Return (x, y) of the center of cell containing provided text 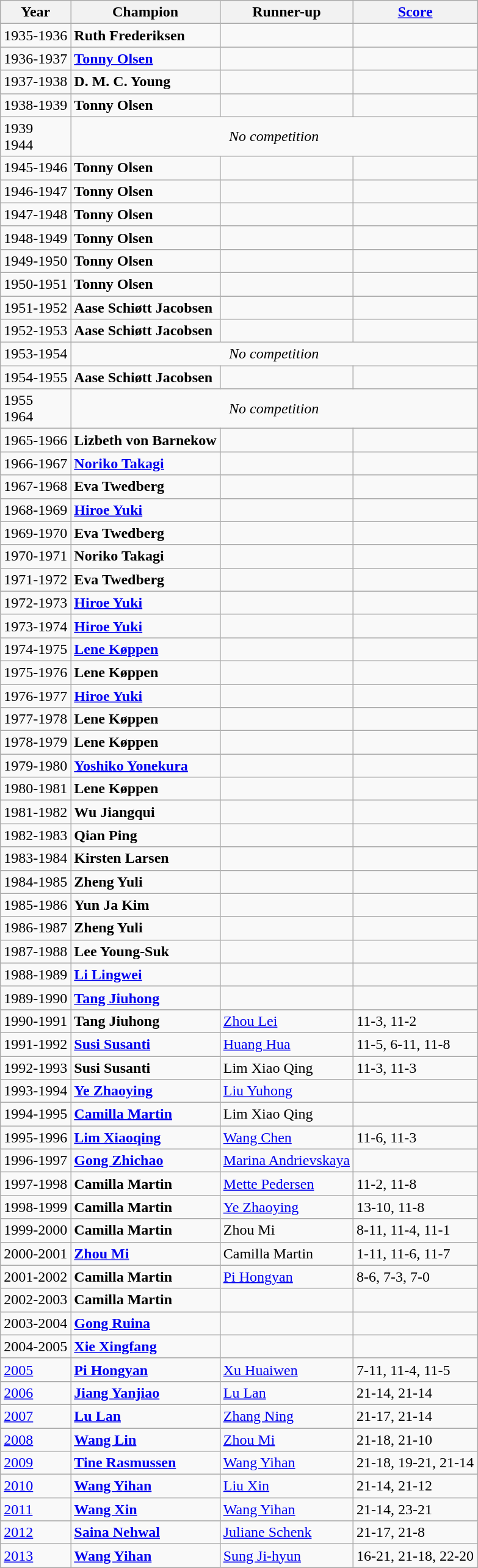
11-2, 11-8 (415, 1184)
1965-1966 (35, 440)
Yun Ja Kim (145, 905)
1986-1987 (35, 928)
Xu Huaiwen (286, 1370)
21-17, 21-14 (415, 1416)
Juliane Schenk (286, 1533)
1968-1969 (35, 510)
Huang Hua (286, 1044)
1983-1984 (35, 858)
2010 (35, 1486)
1936-1937 (35, 59)
Qian Ping (145, 835)
21-14, 21-12 (415, 1486)
1992-1993 (35, 1068)
1976-1977 (35, 695)
2006 (35, 1393)
Yoshiko Yonekura (145, 766)
2004-2005 (35, 1346)
2007 (35, 1416)
Zhou Lei (286, 1021)
21-18, 19-21, 21-14 (415, 1463)
21-18, 21-10 (415, 1439)
11-6, 11-3 (415, 1138)
21-17, 21-8 (415, 1533)
1948-1949 (35, 238)
Runner-up (286, 12)
Liu Xin (286, 1486)
1996-1997 (35, 1161)
1938-1939 (35, 105)
1981-1982 (35, 812)
1972-1973 (35, 603)
11-5, 6-11, 11-8 (415, 1044)
2003-2004 (35, 1323)
Year (35, 12)
1993-1994 (35, 1091)
1997-1998 (35, 1184)
2002-2003 (35, 1300)
13-10, 11-8 (415, 1207)
8-6, 7-3, 7-0 (415, 1277)
Wang Chen (286, 1138)
Gong Ruina (145, 1323)
1979-1980 (35, 766)
1946-1947 (35, 191)
1975-1976 (35, 672)
Champion (145, 12)
1939 1944 (35, 137)
1978-1979 (35, 742)
2012 (35, 1533)
Wang Lin (145, 1439)
16-21, 21-18, 22-20 (415, 1556)
2001-2002 (35, 1277)
1994-1995 (35, 1114)
21-14, 23-21 (415, 1509)
Xie Xingfang (145, 1346)
1970-1971 (35, 556)
2009 (35, 1463)
2000-2001 (35, 1254)
1984-1985 (35, 882)
Sung Ji-hyun (286, 1556)
2011 (35, 1509)
Kirsten Larsen (145, 858)
2005 (35, 1370)
1966-1967 (35, 463)
Wu Jiangqui (145, 812)
1952-1953 (35, 331)
1-11, 11-6, 11-7 (415, 1254)
8-11, 11-4, 11-1 (415, 1230)
Jiang Yanjiao (145, 1393)
1989-1990 (35, 998)
1990-1991 (35, 1021)
1991-1992 (35, 1044)
21-14, 21-14 (415, 1393)
1995-1996 (35, 1138)
1950-1951 (35, 284)
Marina Andrievskaya (286, 1161)
Lim Xiaoqing (145, 1138)
1974-1975 (35, 649)
11-3, 11-2 (415, 1021)
Tine Rasmussen (145, 1463)
Wang Xin (145, 1509)
1955 1964 (35, 409)
1953-1954 (35, 354)
1987-1988 (35, 951)
1998-1999 (35, 1207)
Ruth Frederiksen (145, 35)
Gong Zhichao (145, 1161)
1973-1974 (35, 626)
1969-1970 (35, 533)
1988-1989 (35, 975)
Lee Young-Suk (145, 951)
D. M. C. Young (145, 82)
Liu Yuhong (286, 1091)
1954-1955 (35, 377)
1949-1950 (35, 261)
11-3, 11-3 (415, 1068)
1937-1938 (35, 82)
1951-1952 (35, 307)
1967-1968 (35, 487)
2008 (35, 1439)
Score (415, 12)
1947-1948 (35, 214)
1985-1986 (35, 905)
Mette Pedersen (286, 1184)
2013 (35, 1556)
1982-1983 (35, 835)
1977-1978 (35, 719)
1945-1946 (35, 168)
1971-1972 (35, 579)
1935-1936 (35, 35)
Saina Nehwal (145, 1533)
Li Lingwei (145, 975)
Lizbeth von Barnekow (145, 440)
1980-1981 (35, 789)
7-11, 11-4, 11-5 (415, 1370)
1999-2000 (35, 1230)
Zhang Ning (286, 1416)
